Find where the given text appears and provide that cell's center as (X, Y) coordinate. 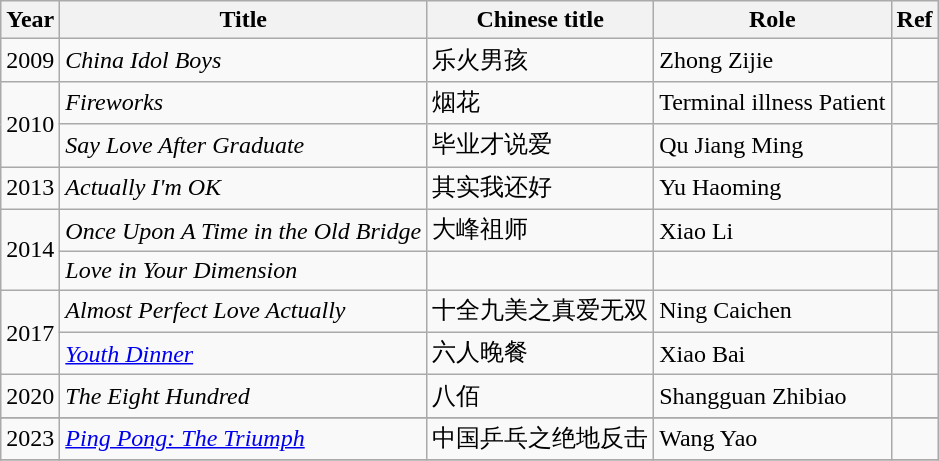
Love in Your Dimension (244, 271)
The Eight Hundred (244, 396)
毕业才说爱 (540, 146)
十全九美之真爱无双 (540, 312)
2013 (30, 188)
2020 (30, 396)
六人晚餐 (540, 354)
Ref (914, 20)
其实我还好 (540, 188)
Actually I'm OK (244, 188)
Shangguan Zhibiao (772, 396)
Fireworks (244, 102)
2017 (30, 332)
乐火男孩 (540, 60)
Qu Jiang Ming (772, 146)
Ning Caichen (772, 312)
2009 (30, 60)
Chinese title (540, 20)
Yu Haoming (772, 188)
Say Love After Graduate (244, 146)
大峰祖师 (540, 230)
烟花 (540, 102)
China Idol Boys (244, 60)
Zhong Zijie (772, 60)
Role (772, 20)
Wang Yao (772, 438)
2023 (30, 438)
Terminal illness Patient (772, 102)
中国乒乓之绝地反击 (540, 438)
Year (30, 20)
2010 (30, 124)
Once Upon A Time in the Old Bridge (244, 230)
Title (244, 20)
Xiao Li (772, 230)
Xiao Bai (772, 354)
2014 (30, 250)
八佰 (540, 396)
Almost Perfect Love Actually (244, 312)
Youth Dinner (244, 354)
Ping Pong: The Triumph (244, 438)
